Search for the cell housing the specified text and yield its [x, y] center coordinate. 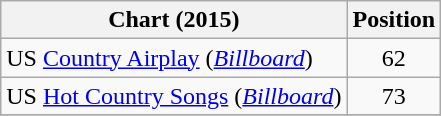
Chart (2015) [174, 20]
US Country Airplay (Billboard) [174, 58]
62 [394, 58]
US Hot Country Songs (Billboard) [174, 96]
73 [394, 96]
Position [394, 20]
